Scan for the cell matching the given text and deliver its (X, Y) coordinate at center. 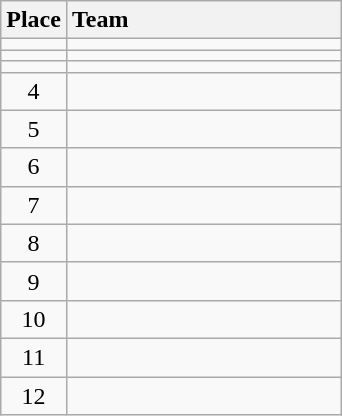
9 (34, 281)
Place (34, 20)
8 (34, 243)
4 (34, 91)
5 (34, 129)
10 (34, 319)
12 (34, 395)
6 (34, 167)
7 (34, 205)
Team (204, 20)
11 (34, 357)
